Output the (x, y) coordinate of the center of the cell containing the given text.  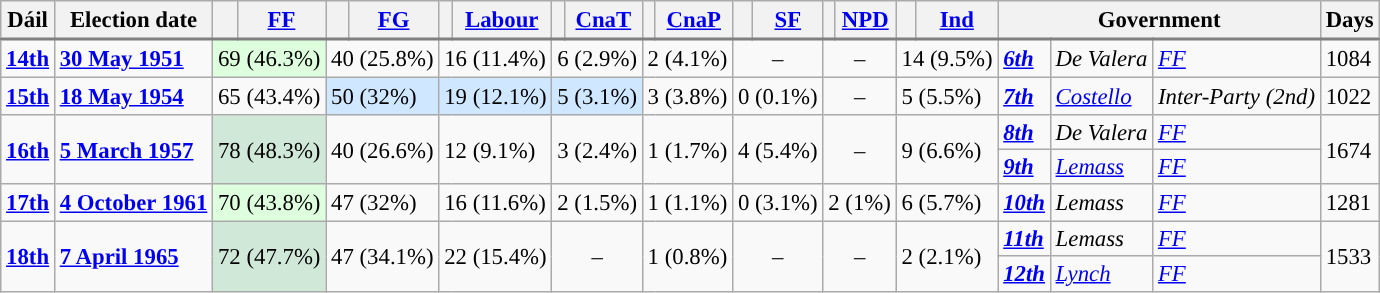
1084 (1350, 58)
18 May 1954 (133, 97)
1281 (1350, 203)
16th (28, 150)
FG (393, 20)
Days (1350, 20)
12 (9.1%) (496, 150)
40 (26.6%) (382, 150)
16 (11.6%) (496, 203)
1674 (1350, 150)
40 (25.8%) (382, 58)
Lynch (1101, 274)
1 (1.1%) (687, 203)
7 April 1965 (133, 256)
17th (28, 203)
50 (32%) (382, 97)
7th (1024, 97)
69 (46.3%) (270, 58)
Election date (133, 20)
CnaP (694, 20)
Labour (502, 20)
9th (1024, 168)
47 (34.1%) (382, 256)
3 (3.8%) (687, 97)
30 May 1951 (133, 58)
8th (1024, 132)
6 (5.7%) (947, 203)
22 (15.4%) (496, 256)
1533 (1350, 256)
Government (1159, 20)
0 (3.1%) (778, 203)
16 (11.4%) (496, 58)
70 (43.8%) (270, 203)
5 (3.1%) (597, 97)
5 (5.5%) (947, 97)
SF (788, 20)
14 (9.5%) (947, 58)
2 (1.5%) (597, 203)
1 (0.8%) (687, 256)
4 (5.4%) (778, 150)
11th (1024, 240)
6th (1024, 58)
1022 (1350, 97)
1 (1.7%) (687, 150)
4 October 1961 (133, 203)
78 (48.3%) (270, 150)
18th (28, 256)
15th (28, 97)
0 (0.1%) (778, 97)
47 (32%) (382, 203)
NPD (865, 20)
9 (6.6%) (947, 150)
Dáil (28, 20)
3 (2.4%) (597, 150)
10th (1024, 203)
Inter-Party (2nd) (1237, 97)
Costello (1101, 97)
Ind (957, 20)
2 (1%) (860, 203)
14th (28, 58)
5 March 1957 (133, 150)
72 (47.7%) (270, 256)
19 (12.1%) (496, 97)
2 (2.1%) (947, 256)
65 (43.4%) (270, 97)
12th (1024, 274)
2 (4.1%) (687, 58)
6 (2.9%) (597, 58)
CnaT (603, 20)
